Search for the cell housing the specified text and yield its [x, y] center coordinate. 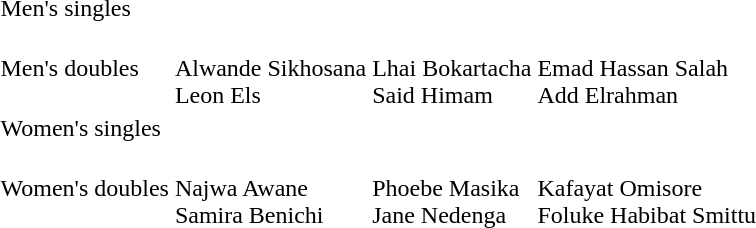
Alwande SikhosanaLeon Els [270, 68]
Lhai BokartachaSaid Himam [452, 68]
